Find where the given text appears and provide that cell's center as [X, Y] coordinate. 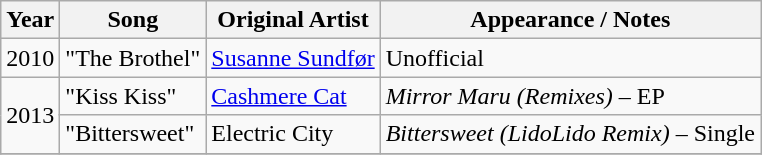
Original Artist [293, 20]
Electric City [293, 134]
Song [133, 20]
Susanne Sundfør [293, 58]
Mirror Maru (Remixes) – EP [570, 96]
"The Brothel" [133, 58]
Bittersweet (LidoLido Remix) – Single [570, 134]
Appearance / Notes [570, 20]
2013 [30, 115]
"Kiss Kiss" [133, 96]
Cashmere Cat [293, 96]
Unofficial [570, 58]
2010 [30, 58]
Year [30, 20]
"Bittersweet" [133, 134]
